Determine the [X, Y] coordinate at the center of the cell enclosing the given text.  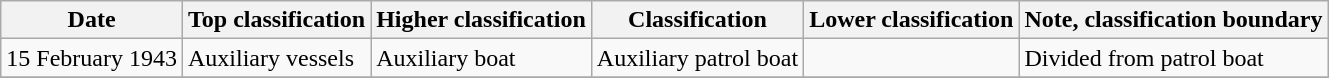
Auxiliary patrol boat [697, 58]
Top classification [276, 20]
Divided from patrol boat [1174, 58]
15 February 1943 [92, 58]
Note, classification boundary [1174, 20]
Classification [697, 20]
Auxiliary boat [482, 58]
Lower classification [912, 20]
Higher classification [482, 20]
Date [92, 20]
Auxiliary vessels [276, 58]
